Scan for the cell matching the given text and deliver its [X, Y] coordinate at center. 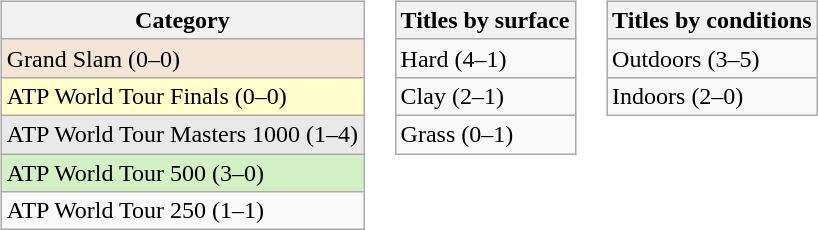
Grand Slam (0–0) [182, 58]
Category [182, 20]
Hard (4–1) [485, 58]
ATP World Tour 500 (3–0) [182, 173]
ATP World Tour Finals (0–0) [182, 96]
Grass (0–1) [485, 134]
ATP World Tour Masters 1000 (1–4) [182, 134]
Clay (2–1) [485, 96]
ATP World Tour 250 (1–1) [182, 211]
Titles by surface [485, 20]
Indoors (2–0) [712, 96]
Outdoors (3–5) [712, 58]
Titles by conditions [712, 20]
